Scan for the cell matching the given text and deliver its [x, y] coordinate at center. 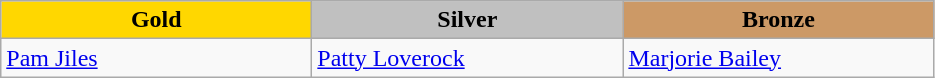
Silver [468, 20]
Patty Loverock [468, 58]
Bronze [778, 20]
Gold [156, 20]
Pam Jiles [156, 58]
Marjorie Bailey [778, 58]
